Identify which cell holds the provided text, then report its (X, Y) central coordinate. 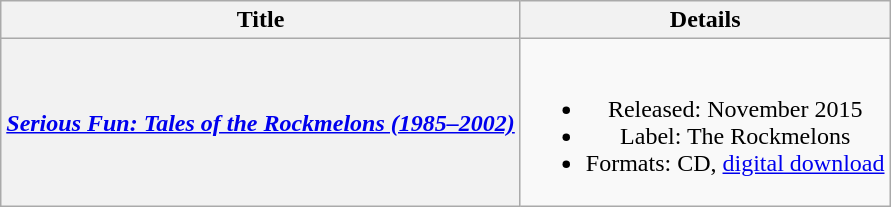
Title (261, 20)
Released: November 2015Label: The RockmelonsFormats: CD, digital download (705, 122)
Serious Fun: Tales of the Rockmelons (1985–2002) (261, 122)
Details (705, 20)
